Extract the [x, y] coordinate from the center of the cell holding the provided text.  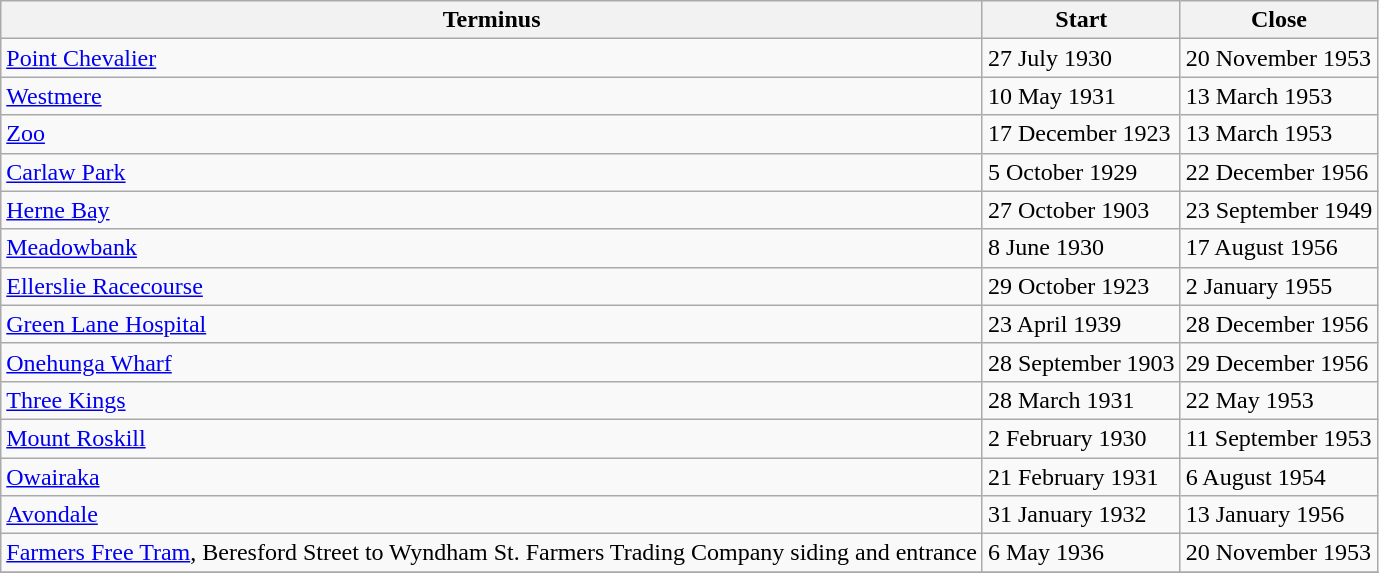
Start [1081, 20]
29 October 1923 [1081, 286]
13 January 1956 [1279, 515]
Zoo [492, 134]
2 January 1955 [1279, 286]
10 May 1931 [1081, 96]
27 October 1903 [1081, 210]
22 December 1956 [1279, 172]
Close [1279, 20]
Farmers Free Tram, Beresford Street to Wyndham St. Farmers Trading Company siding and entrance [492, 553]
Green Lane Hospital [492, 324]
27 July 1930 [1081, 58]
28 March 1931 [1081, 400]
Owairaka [492, 477]
5 October 1929 [1081, 172]
17 December 1923 [1081, 134]
29 December 1956 [1279, 362]
21 February 1931 [1081, 477]
2 February 1930 [1081, 438]
Terminus [492, 20]
Three Kings [492, 400]
28 December 1956 [1279, 324]
31 January 1932 [1081, 515]
28 September 1903 [1081, 362]
8 June 1930 [1081, 248]
Ellerslie Racecourse [492, 286]
Meadowbank [492, 248]
Avondale [492, 515]
Point Chevalier [492, 58]
Herne Bay [492, 210]
Onehunga Wharf [492, 362]
17 August 1956 [1279, 248]
23 April 1939 [1081, 324]
Carlaw Park [492, 172]
23 September 1949 [1279, 210]
22 May 1953 [1279, 400]
6 May 1936 [1081, 553]
Westmere [492, 96]
11 September 1953 [1279, 438]
6 August 1954 [1279, 477]
Mount Roskill [492, 438]
